Capture the cell that displays the provided text and extract its [X, Y] central coordinate. 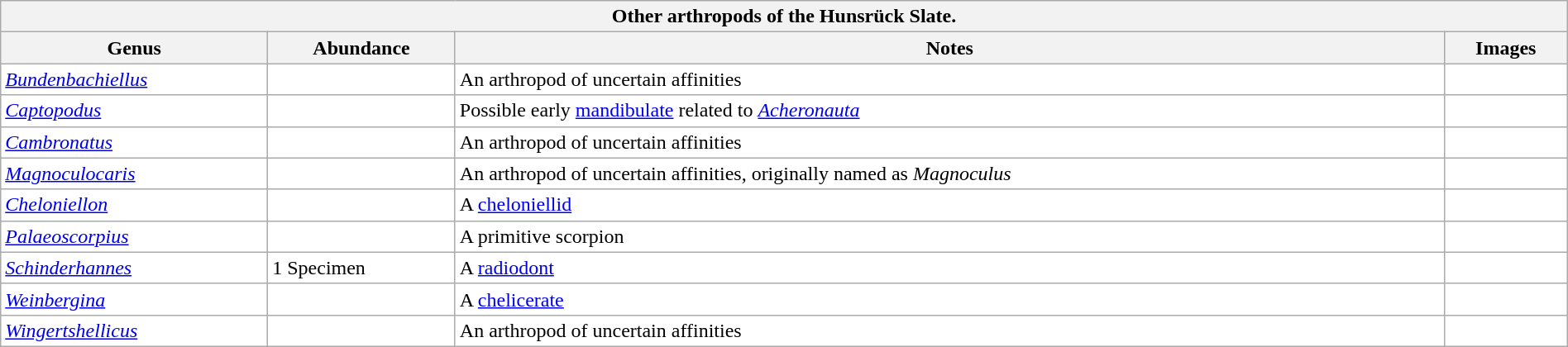
A chelicerate [949, 299]
A cheloniellid [949, 205]
Notes [949, 48]
A radiodont [949, 268]
1 Specimen [362, 268]
Genus [134, 48]
Cambronatus [134, 142]
Wingertshellicus [134, 330]
A primitive scorpion [949, 236]
Other arthropods of the Hunsrück Slate. [784, 17]
Captopodus [134, 111]
Palaeoscorpius [134, 236]
Images [1505, 48]
Bundenbachiellus [134, 79]
Weinbergina [134, 299]
Magnoculocaris [134, 173]
An arthropod of uncertain affinities, originally named as Magnoculus [949, 173]
Schinderhannes [134, 268]
Abundance [362, 48]
Possible early mandibulate related to Acheronauta [949, 111]
Cheloniellon [134, 205]
